Extract the (x, y) coordinate from the center of the cell holding the provided text.  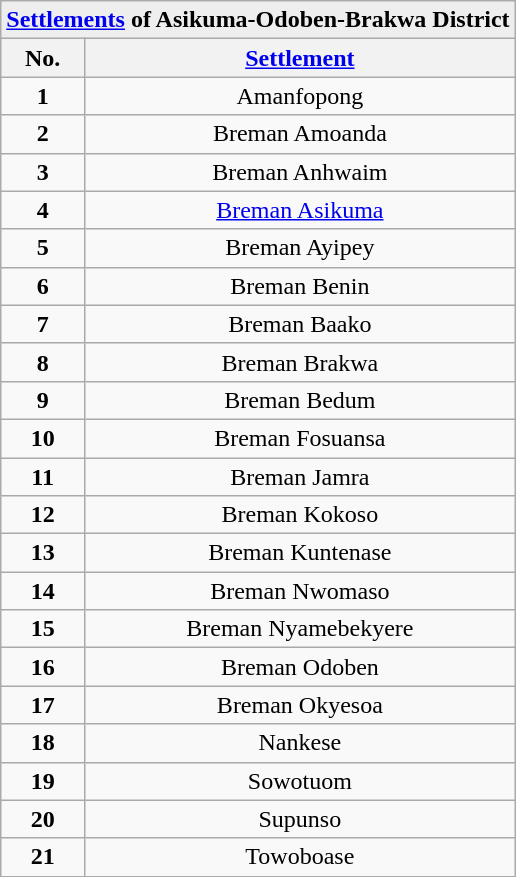
20 (43, 819)
Settlement (300, 58)
12 (43, 515)
Amanfopong (300, 96)
Breman Kuntenase (300, 553)
10 (43, 438)
8 (43, 362)
Breman Bedum (300, 400)
1 (43, 96)
Breman Ayipey (300, 248)
15 (43, 629)
Breman Baako (300, 324)
Breman Fosuansa (300, 438)
Supunso (300, 819)
Sowotuom (300, 781)
19 (43, 781)
Breman Amoanda (300, 134)
Towoboase (300, 857)
Nankese (300, 743)
Settlements of Asikuma-Odoben-Brakwa District (258, 20)
16 (43, 667)
Breman Okyesoa (300, 705)
14 (43, 591)
5 (43, 248)
4 (43, 210)
13 (43, 553)
Breman Odoben (300, 667)
Breman Benin (300, 286)
No. (43, 58)
7 (43, 324)
9 (43, 400)
Breman Brakwa (300, 362)
11 (43, 477)
Breman Nwomaso (300, 591)
3 (43, 172)
Breman Anhwaim (300, 172)
Breman Nyamebekyere (300, 629)
Breman Asikuma (300, 210)
21 (43, 857)
Breman Kokoso (300, 515)
17 (43, 705)
6 (43, 286)
Breman Jamra (300, 477)
18 (43, 743)
2 (43, 134)
